Identify which cell holds the provided text, then report its (x, y) central coordinate. 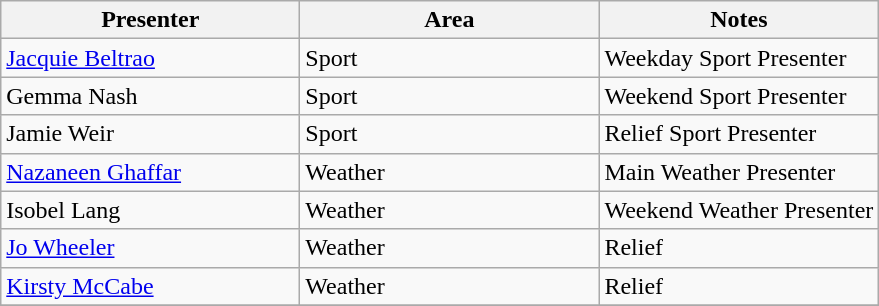
Presenter (150, 20)
Jo Wheeler (150, 248)
Weekday Sport Presenter (739, 58)
Area (450, 20)
Kirsty McCabe (150, 286)
Jamie Weir (150, 134)
Nazaneen Ghaffar (150, 172)
Jacquie Beltrao (150, 58)
Weekend Weather Presenter (739, 210)
Main Weather Presenter (739, 172)
Gemma Nash (150, 96)
Relief Sport Presenter (739, 134)
Weekend Sport Presenter (739, 96)
Notes (739, 20)
Isobel Lang (150, 210)
